Identify which cell holds the provided text, then report its [X, Y] central coordinate. 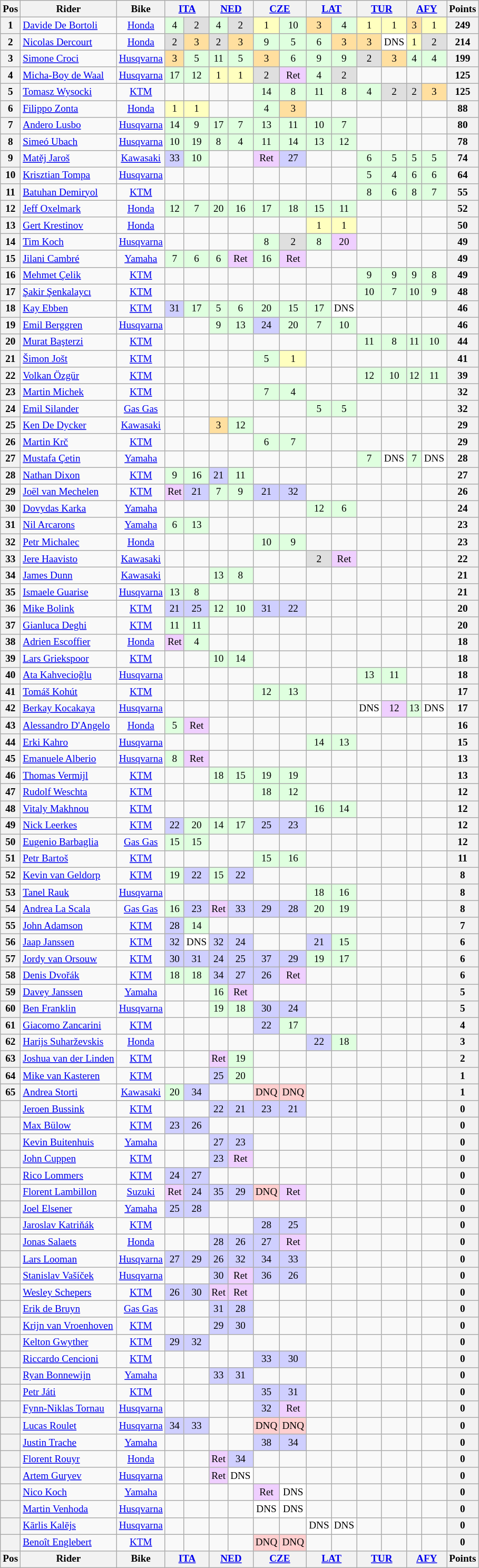
Simone Croci [69, 58]
Tomáš Kohút [69, 692]
74 [463, 159]
61 [11, 1026]
Mustafa Çetin [69, 459]
Emil Berggren [69, 326]
Gianluca Deghi [69, 625]
Andrea La Scala [69, 909]
Emanuele Alberio [69, 759]
Nick Leerkes [69, 826]
Erik de Bruyn [69, 1309]
Ken De Dycker [69, 426]
Denis Dvořák [69, 976]
Ben Franklin [69, 1009]
Emil Silander [69, 409]
Kevin van Geldorp [69, 876]
Ata Kahvecioğlu [69, 675]
78 [463, 142]
Andero Lusbo [69, 125]
Florent Rouyr [69, 1459]
56 [11, 942]
45 [11, 759]
60 [11, 1009]
Petr Michalec [69, 542]
Jaap Janssen [69, 942]
Martin Krč [69, 442]
Davey Janssen [69, 992]
Mike Bolink [69, 609]
Artem Guryev [69, 1476]
Erki Kahro [69, 742]
Filippo Zonta [69, 109]
Rudolf Weschta [69, 792]
Giacomo Zancarini [69, 1026]
Riccardo Cencioni [69, 1359]
Simeó Ubach [69, 142]
Alessandro D'Angelo [69, 726]
Martin Venhoda [69, 1509]
Krisztian Tompa [69, 175]
Kelton Gwyther [69, 1342]
Florent Lambillon [69, 1192]
Davide De Bortoli [69, 25]
58 [11, 976]
Benoît Englebert [69, 1542]
Harijs Suharževskis [69, 1042]
43 [11, 726]
Tomasz Wysocki [69, 92]
Ismaele Guarise [69, 592]
214 [463, 42]
Petr Bartoš [69, 859]
Kārlis Kalējs [69, 1526]
Eugenio Barbaglia [69, 842]
Nathan Dixon [69, 475]
Wesley Schepers [69, 1292]
Matěj Jaroš [69, 159]
Nil Arcarons [69, 525]
Andrea Storti [69, 1092]
Martin Michek [69, 392]
Kevin Buitenhuis [69, 1142]
Petr Játi [69, 1393]
Joshua van der Linden [69, 1059]
Justin Trache [69, 1443]
Joël van Mechelen [69, 492]
Jere Haavisto [69, 559]
59 [11, 992]
54 [11, 909]
Nico Koch [69, 1493]
Volkan Özgür [69, 376]
Berkay Kocakaya [69, 709]
65 [11, 1092]
Gert Krestinov [69, 226]
Jaroslav Katriňák [69, 1226]
Fynn-Niklas Tornau [69, 1409]
Tim Koch [69, 242]
Adrien Escoffier [69, 642]
Suzuki [141, 1192]
Krijn van Vroenhoven [69, 1326]
Mike van Kasteren [69, 1076]
Jordy van Orsouw [69, 959]
Şakir Şenkalaycı [69, 292]
Rico Lommers [69, 1175]
Nicolas Dercourt [69, 42]
57 [11, 959]
249 [463, 25]
Kay Ebben [69, 309]
John Adamson [69, 926]
Mehmet Çelik [69, 276]
Micha-Boy de Waal [69, 75]
63 [11, 1059]
Max Bülow [69, 1125]
Jeroen Bussink [69, 1109]
James Dunn [69, 575]
Vitaly Makhnou [69, 809]
Stanislav Vašíček [69, 1276]
Jonas Salaets [69, 1242]
Jeff Oxelmark [69, 209]
88 [463, 109]
199 [463, 58]
Lucas Roulet [69, 1426]
Murat Başterzi [69, 342]
John Cuppen [69, 1159]
Šimon Jošt [69, 359]
53 [11, 893]
Ryan Bonnewijn [69, 1376]
42 [11, 709]
80 [463, 125]
Jilani Cambré [69, 259]
Joel Elsener [69, 1209]
Lars Griekspoor [69, 659]
Dovydas Karka [69, 509]
Thomas Vermijl [69, 776]
40 [11, 675]
Lars Looman [69, 1259]
Tanel Rauk [69, 893]
47 [11, 792]
62 [11, 1042]
51 [11, 859]
Batuhan Demiryol [69, 192]
